Locate the cell with the specified text and output its (x, y) center coordinate. 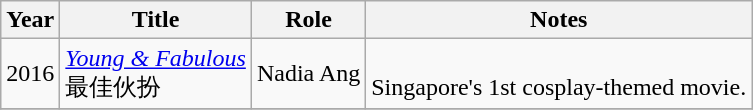
Title (156, 20)
Young & Fabulous 最佳伙扮 (156, 74)
Singapore's 1st cosplay-themed movie. (559, 74)
Notes (559, 20)
Year (30, 20)
Role (308, 20)
Nadia Ang (308, 74)
2016 (30, 74)
